Scan for the cell matching the given text and deliver its [x, y] coordinate at center. 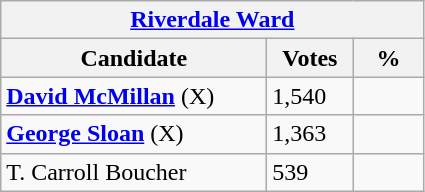
David McMillan (X) [134, 96]
539 [310, 172]
Candidate [134, 58]
% [388, 58]
Riverdale Ward [212, 20]
George Sloan (X) [134, 134]
T. Carroll Boucher [134, 172]
Votes [310, 58]
1,540 [310, 96]
1,363 [310, 134]
